Search for the cell housing the specified text and yield its [X, Y] center coordinate. 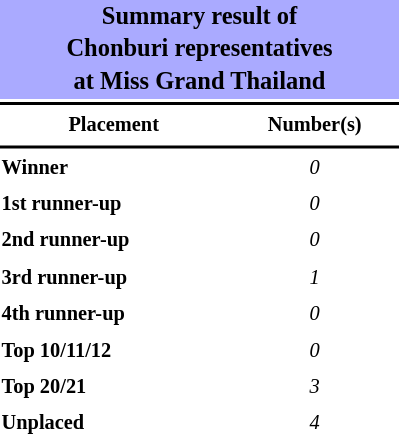
4th runner-up [114, 314]
Winner [114, 168]
Top 10/11/12 [114, 351]
3 [314, 387]
Placement [114, 125]
Top 20/21 [114, 387]
1 [314, 278]
1st runner-up [114, 204]
Summary result ofChonburi representativesat Miss Grand Thailand [200, 50]
2nd runner-up [114, 241]
Number(s) [314, 125]
3rd runner-up [114, 278]
